Capture the cell that displays the provided text and extract its [x, y] central coordinate. 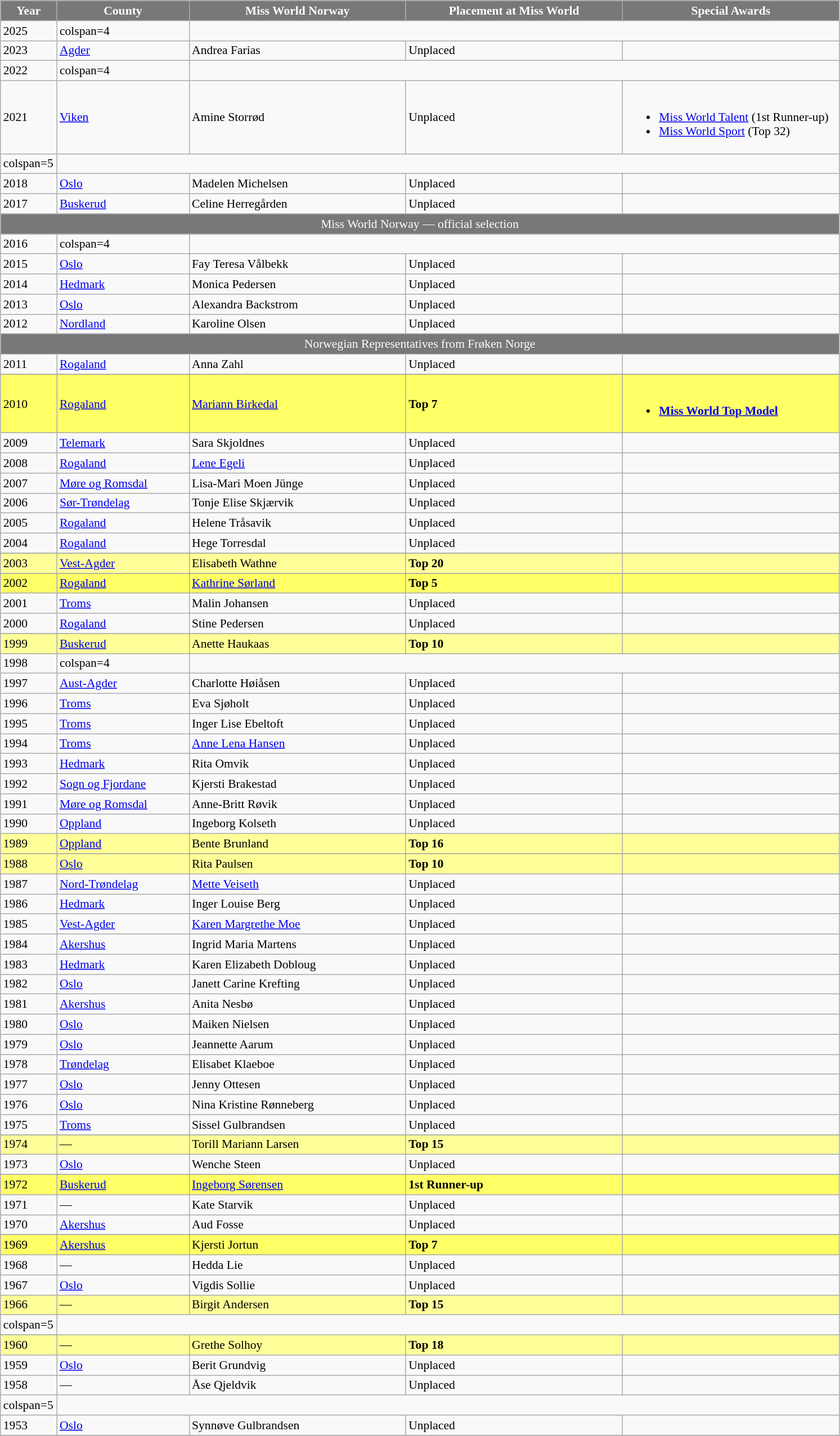
Lene Egeli [297, 463]
1973 [29, 1165]
2003 [29, 563]
2014 [29, 284]
2007 [29, 483]
Viken [123, 118]
1st Runner-up [514, 1185]
1985 [29, 925]
2004 [29, 544]
Ingeborg Sørensen [297, 1185]
1991 [29, 804]
1977 [29, 1085]
Placement at Miss World [514, 11]
Miss World Norway [297, 11]
1959 [29, 1365]
1966 [29, 1305]
Special Awards [730, 11]
1982 [29, 984]
Tonje Elise Skjærvik [297, 503]
2000 [29, 623]
Kate Starvik [297, 1205]
Eva Sjøholt [297, 704]
Anne-Britt Røvik [297, 804]
Charlotte Høiåsen [297, 684]
Anna Zahl [297, 365]
Torill Mariann Larsen [297, 1145]
Kjersti Brakestad [297, 784]
Sissel Gulbrandsen [297, 1125]
Karen Elizabeth Dobloug [297, 964]
Andrea Farias [297, 51]
Miss World Norway — official selection [420, 224]
1968 [29, 1265]
1996 [29, 704]
1995 [29, 724]
2025 [29, 31]
Karoline Olsen [297, 324]
Agder [123, 51]
Top 18 [514, 1345]
Sara Skjoldnes [297, 443]
1994 [29, 744]
Alexandra Backstrom [297, 304]
Top 20 [514, 563]
1992 [29, 784]
Amine Storrød [297, 118]
Anne Lena Hansen [297, 744]
Karen Margrethe Moe [297, 925]
1987 [29, 884]
Telemark [123, 443]
1960 [29, 1345]
Fay Teresa Vålbekk [297, 264]
1972 [29, 1185]
Ingrid Maria Martens [297, 944]
Maiken Nielsen [297, 1025]
1989 [29, 844]
1978 [29, 1065]
1990 [29, 824]
Madelen Michelsen [297, 184]
Top 5 [514, 584]
Elisabet Klaeboe [297, 1065]
Sogn og Fjordane [123, 784]
2001 [29, 604]
Ingeborg Kolseth [297, 824]
Rita Omvik [297, 764]
Berit Grundvig [297, 1365]
Nina Kristine Rønneberg [297, 1105]
1979 [29, 1044]
1984 [29, 944]
Malin Johansen [297, 604]
Helene Tråsavik [297, 523]
2009 [29, 443]
Norwegian Representatives from Frøken Norge [420, 344]
2022 [29, 71]
Aud Fosse [297, 1225]
1970 [29, 1225]
Celine Herregården [297, 204]
Vigdis Sollie [297, 1285]
2015 [29, 264]
Anita Nesbø [297, 1004]
1980 [29, 1025]
2018 [29, 184]
Inger Lise Ebeltoft [297, 724]
Jenny Ottesen [297, 1085]
2023 [29, 51]
2016 [29, 244]
Mette Veiseth [297, 884]
Monica Pedersen [297, 284]
Wenche Steen [297, 1165]
1981 [29, 1004]
1967 [29, 1285]
1999 [29, 644]
2013 [29, 304]
Lisa-Mari Moen Jünge [297, 483]
Kathrine Sørland [297, 584]
Miss World Talent (1st Runner-up)Miss World Sport (Top 32) [730, 118]
2011 [29, 365]
2005 [29, 523]
2021 [29, 118]
1986 [29, 904]
2010 [29, 403]
Kjersti Jortun [297, 1245]
Synnøve Gulbrandsen [297, 1425]
1983 [29, 964]
2002 [29, 584]
2017 [29, 204]
Åse Qjeldvik [297, 1385]
Miss World Top Model [730, 403]
Nord-Trøndelag [123, 884]
Jeannette Aarum [297, 1044]
Elisabeth Wathne [297, 563]
Stine Pedersen [297, 623]
Janett Carine Krefting [297, 984]
1958 [29, 1385]
2006 [29, 503]
Rita Paulsen [297, 864]
Hedda Lie [297, 1265]
1974 [29, 1145]
Trøndelag [123, 1065]
1971 [29, 1205]
1975 [29, 1125]
1969 [29, 1245]
Year [29, 11]
Inger Louise Berg [297, 904]
1988 [29, 864]
Anette Haukaas [297, 644]
County [123, 11]
1997 [29, 684]
Aust-Agder [123, 684]
Sør-Trøndelag [123, 503]
Top 16 [514, 844]
2012 [29, 324]
Birgit Andersen [297, 1305]
2008 [29, 463]
Nordland [123, 324]
1998 [29, 663]
Hege Torresdal [297, 544]
Grethe Solhoy [297, 1345]
Mariann Birkedal [297, 403]
1976 [29, 1105]
1953 [29, 1425]
Bente Brunland [297, 844]
1993 [29, 764]
